Find where the given text appears and provide that cell's center as (X, Y) coordinate. 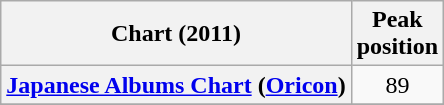
Peakposition (397, 34)
Japanese Albums Chart (Oricon) (176, 85)
89 (397, 85)
Chart (2011) (176, 34)
